Provide the (x, y) coordinate of the cell's center where the given text is located.  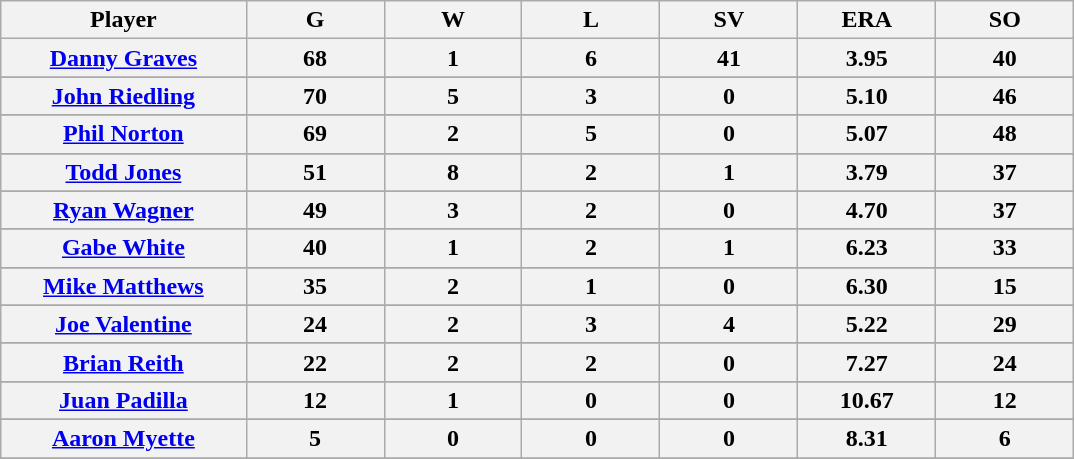
5.07 (867, 134)
Todd Jones (124, 172)
John Riedling (124, 96)
22 (315, 362)
3.79 (867, 172)
Gabe White (124, 248)
6.30 (867, 286)
48 (1005, 134)
Juan Padilla (124, 400)
G (315, 20)
29 (1005, 324)
5.10 (867, 96)
35 (315, 286)
4.70 (867, 210)
W (453, 20)
10.67 (867, 400)
ERA (867, 20)
Ryan Wagner (124, 210)
Danny Graves (124, 58)
70 (315, 96)
Aaron Myette (124, 438)
68 (315, 58)
8.31 (867, 438)
Joe Valentine (124, 324)
49 (315, 210)
33 (1005, 248)
Mike Matthews (124, 286)
Player (124, 20)
4 (729, 324)
Brian Reith (124, 362)
69 (315, 134)
6.23 (867, 248)
8 (453, 172)
SO (1005, 20)
7.27 (867, 362)
15 (1005, 286)
SV (729, 20)
41 (729, 58)
3.95 (867, 58)
L (591, 20)
5.22 (867, 324)
Phil Norton (124, 134)
46 (1005, 96)
51 (315, 172)
